Return [X, Y] of the center of cell containing provided text 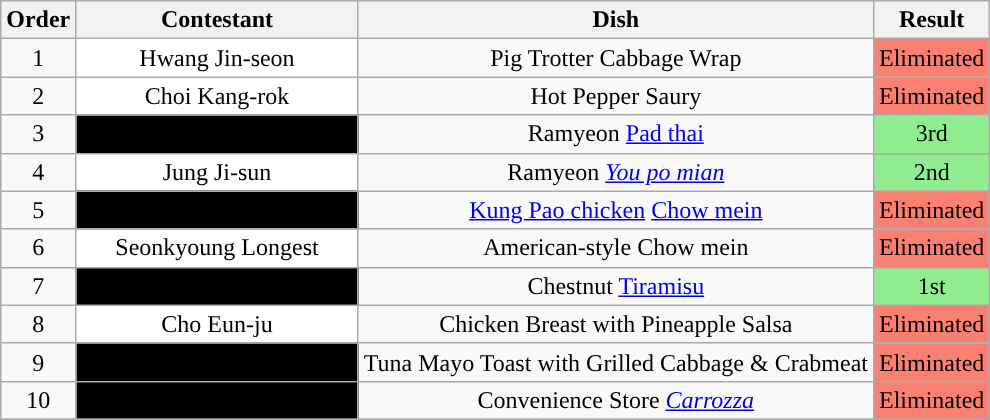
Cooking Maniac [217, 134]
Chef Spark [217, 400]
3 [38, 134]
Ramyeon You po mian [616, 172]
American-style Chow mein [616, 248]
Goddess of Chinese Cuisine [217, 210]
5 [38, 210]
Jung Ji-sun [217, 172]
Result [931, 20]
Choi Kang-rok [217, 96]
7 [38, 286]
Convenience Store Carrozza [616, 400]
2nd [931, 172]
Seonkyoung Longest [217, 248]
Napoli Matfia [217, 286]
Hwang Jin-seon [217, 58]
4 [38, 172]
Contestant [217, 20]
3rd [931, 134]
Cho Eun-ju [217, 324]
1st [931, 286]
1 [38, 58]
Order [38, 20]
Hot Pepper Saury [616, 96]
Pig Trotter Cabbage Wrap [616, 58]
Chestnut Tiramisu [616, 286]
6 [38, 248]
Kung Pao chicken Chow mein [616, 210]
Hidden Genius [217, 362]
2 [38, 96]
Chicken Breast with Pineapple Salsa [616, 324]
8 [38, 324]
10 [38, 400]
Ramyeon Pad thai [616, 134]
9 [38, 362]
Dish [616, 20]
Tuna Mayo Toast with Grilled Cabbage & Crabmeat [616, 362]
